Pinpoint the cell where the given text exists, returning its [x, y] midpoint coordinate. 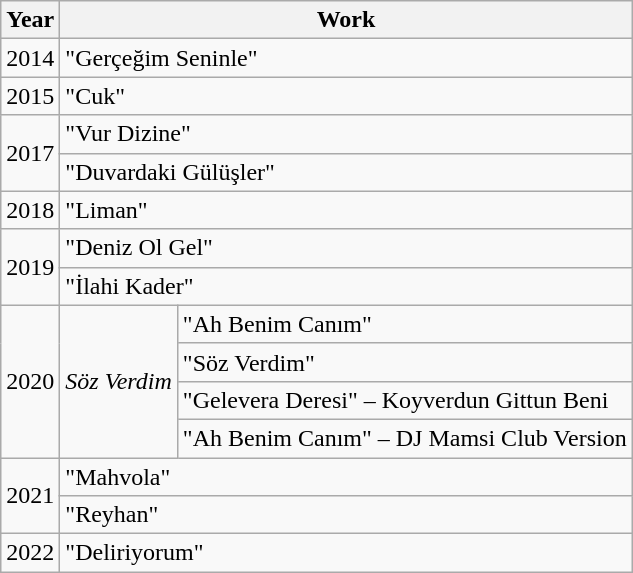
2015 [30, 96]
"İlahi Kader" [346, 286]
"Gelevera Deresi" – Koyverdun Gittun Beni [404, 400]
"Vur Dizine" [346, 134]
Year [30, 20]
"Liman" [346, 210]
"Reyhan" [346, 515]
"Deniz Ol Gel" [346, 248]
"Cuk" [346, 96]
2014 [30, 58]
"Deliriyorum" [346, 553]
Work [346, 20]
"Duvardaki Gülüşler" [346, 172]
2019 [30, 267]
"Ah Benim Canım" [404, 324]
2022 [30, 553]
2020 [30, 381]
"Mahvola" [346, 477]
"Ah Benim Canım" – DJ Mamsi Club Version [404, 438]
"Söz Verdim" [404, 362]
"Gerçeğim Seninle" [346, 58]
2017 [30, 153]
2018 [30, 210]
2021 [30, 496]
Söz Verdim [119, 381]
